Return [X, Y] of the center of cell containing provided text 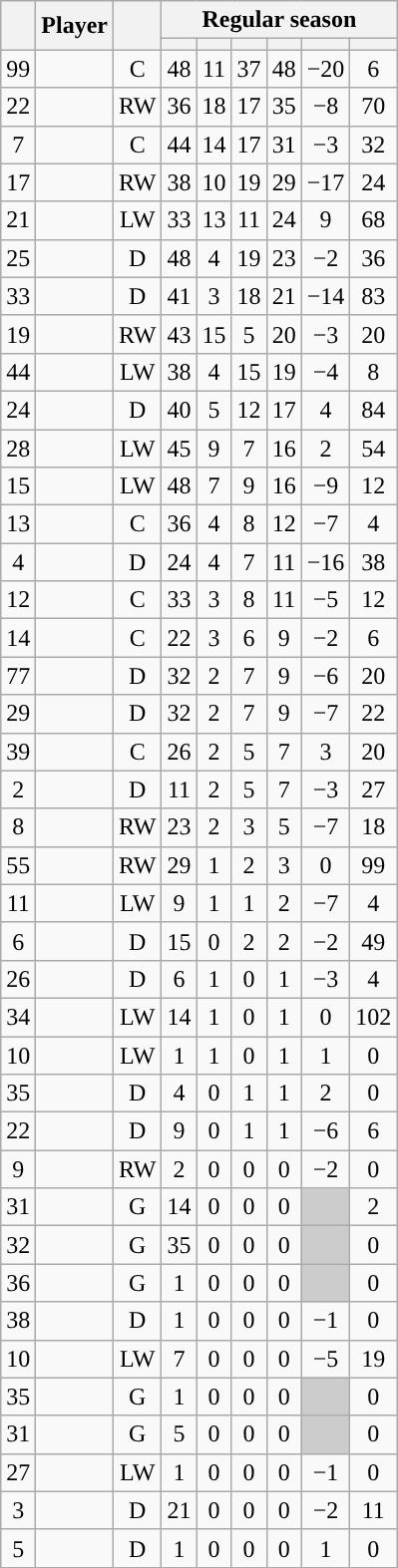
Player [75, 26]
84 [373, 410]
−14 [325, 296]
34 [18, 1017]
83 [373, 296]
25 [18, 258]
70 [373, 107]
−4 [325, 372]
77 [18, 676]
49 [373, 941]
−20 [325, 69]
37 [249, 69]
55 [18, 865]
−17 [325, 182]
43 [180, 334]
41 [180, 296]
28 [18, 448]
40 [180, 410]
45 [180, 448]
−9 [325, 486]
39 [18, 752]
68 [373, 220]
−16 [325, 562]
Regular season [279, 20]
−8 [325, 107]
102 [373, 1017]
54 [373, 448]
